Determine the [X, Y] coordinate at the center of the cell enclosing the given text.  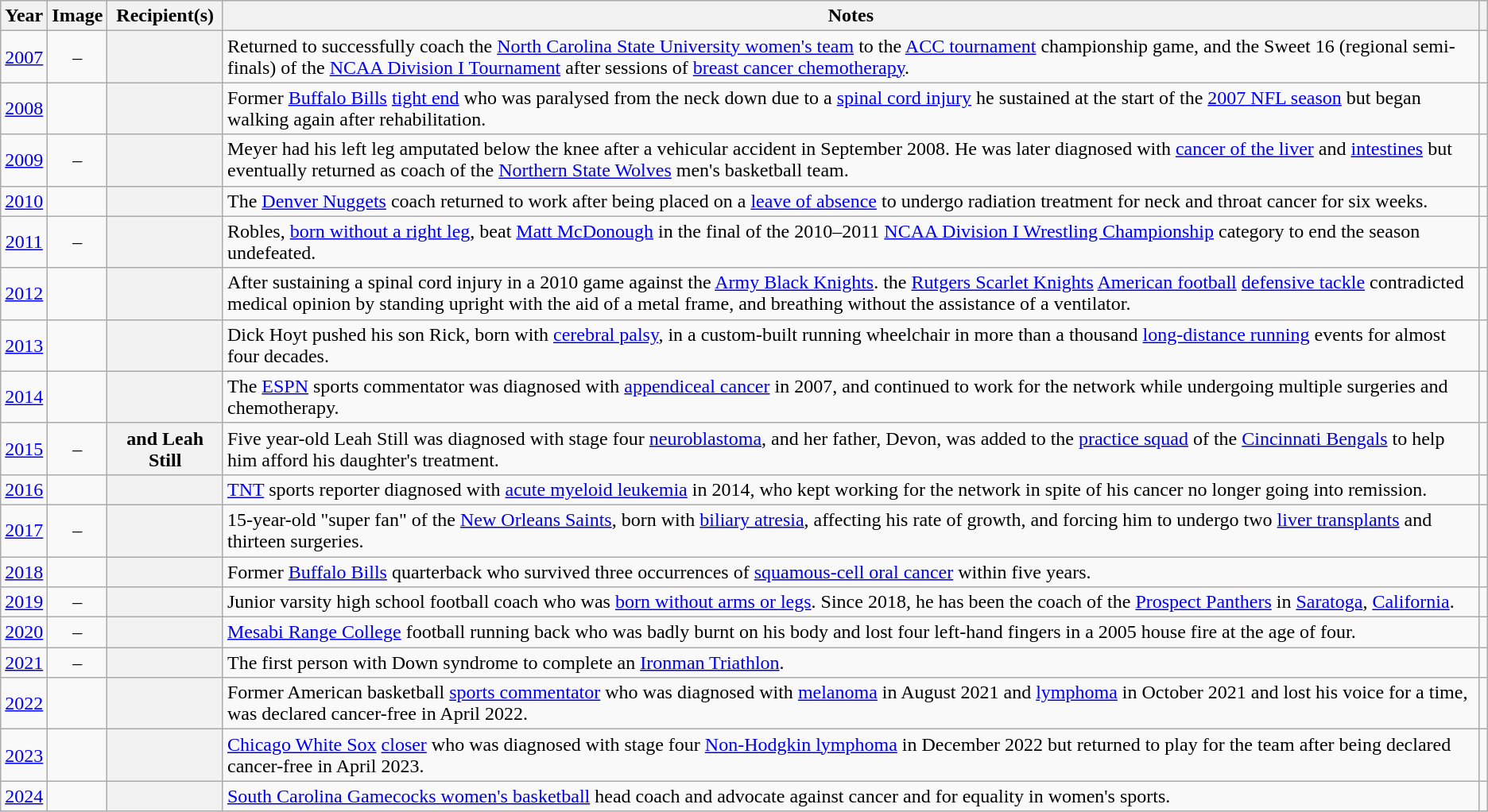
2021 [24, 663]
2015 [24, 448]
2024 [24, 796]
2022 [24, 704]
2017 [24, 531]
The first person with Down syndrome to complete an Ironman Triathlon. [851, 663]
Recipient(s) [165, 16]
2010 [24, 201]
2018 [24, 571]
2016 [24, 489]
Former Buffalo Bills quarterback who survived three occurrences of squamous-cell oral cancer within five years. [851, 571]
and Leah Still [165, 448]
2008 [24, 108]
2011 [24, 242]
2012 [24, 294]
Notes [851, 16]
Mesabi Range College football running back who was badly burnt on his body and lost four left-hand fingers in a 2005 house fire at the age of four. [851, 632]
2013 [24, 345]
South Carolina Gamecocks women's basketball head coach and advocate against cancer and for equality in women's sports. [851, 796]
Image [78, 16]
2020 [24, 632]
2023 [24, 755]
2009 [24, 160]
2014 [24, 397]
2007 [24, 57]
2019 [24, 602]
Year [24, 16]
